Determine the [x, y] coordinate at the center of the cell enclosing the given text.  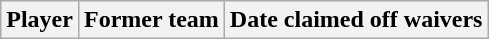
Player [40, 20]
Date claimed off waivers [356, 20]
Former team [151, 20]
